Extract the [X, Y] coordinate from the center of the cell holding the provided text.  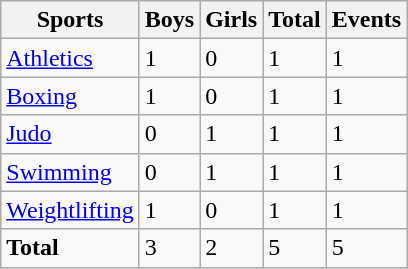
3 [169, 248]
Events [366, 20]
2 [232, 248]
Sports [70, 20]
Boys [169, 20]
Athletics [70, 58]
Swimming [70, 172]
Judo [70, 134]
Girls [232, 20]
Boxing [70, 96]
Weightlifting [70, 210]
